Return the (X, Y) coordinate for the center point of the cell that contains the specified text.  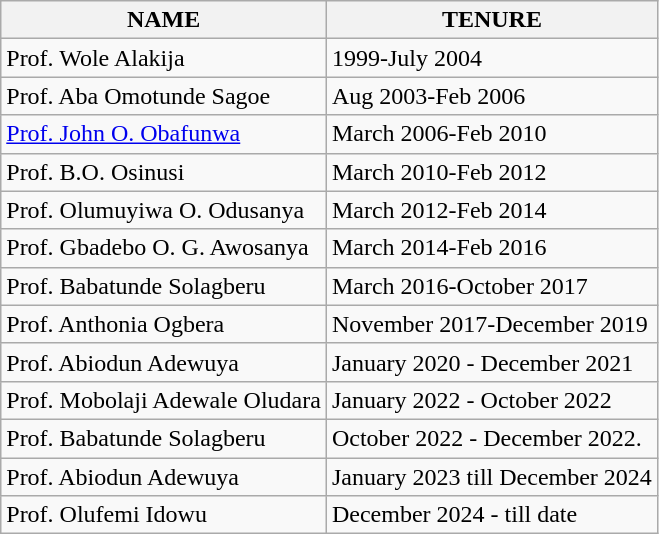
Prof. Mobolaji Adewale Oludara (164, 400)
March 2012-Feb 2014 (492, 210)
Prof. Anthonia Ogbera (164, 324)
January 2023 till December 2024 (492, 477)
NAME (164, 20)
December 2024 - till date (492, 515)
October 2022 - December 2022. (492, 438)
Prof. John O. Obafunwa (164, 134)
March 2016-October 2017 (492, 286)
January 2022 - October 2022 (492, 400)
January 2020 - December 2021 (492, 362)
Prof. Aba Omotunde Sagoe (164, 96)
Prof. B.O. Osinusi (164, 172)
November 2017-December 2019 (492, 324)
March 2006-Feb 2010 (492, 134)
Prof. Olufemi Idowu (164, 515)
March 2010-Feb 2012 (492, 172)
Prof. Wole Alakija (164, 58)
1999-July 2004 (492, 58)
TENURE (492, 20)
March 2014-Feb 2016 (492, 248)
Prof. Olumuyiwa O. Odusanya (164, 210)
Aug 2003-Feb 2006 (492, 96)
Prof. Gbadebo O. G. Awosanya (164, 248)
